Capture the cell that displays the provided text and extract its (x, y) central coordinate. 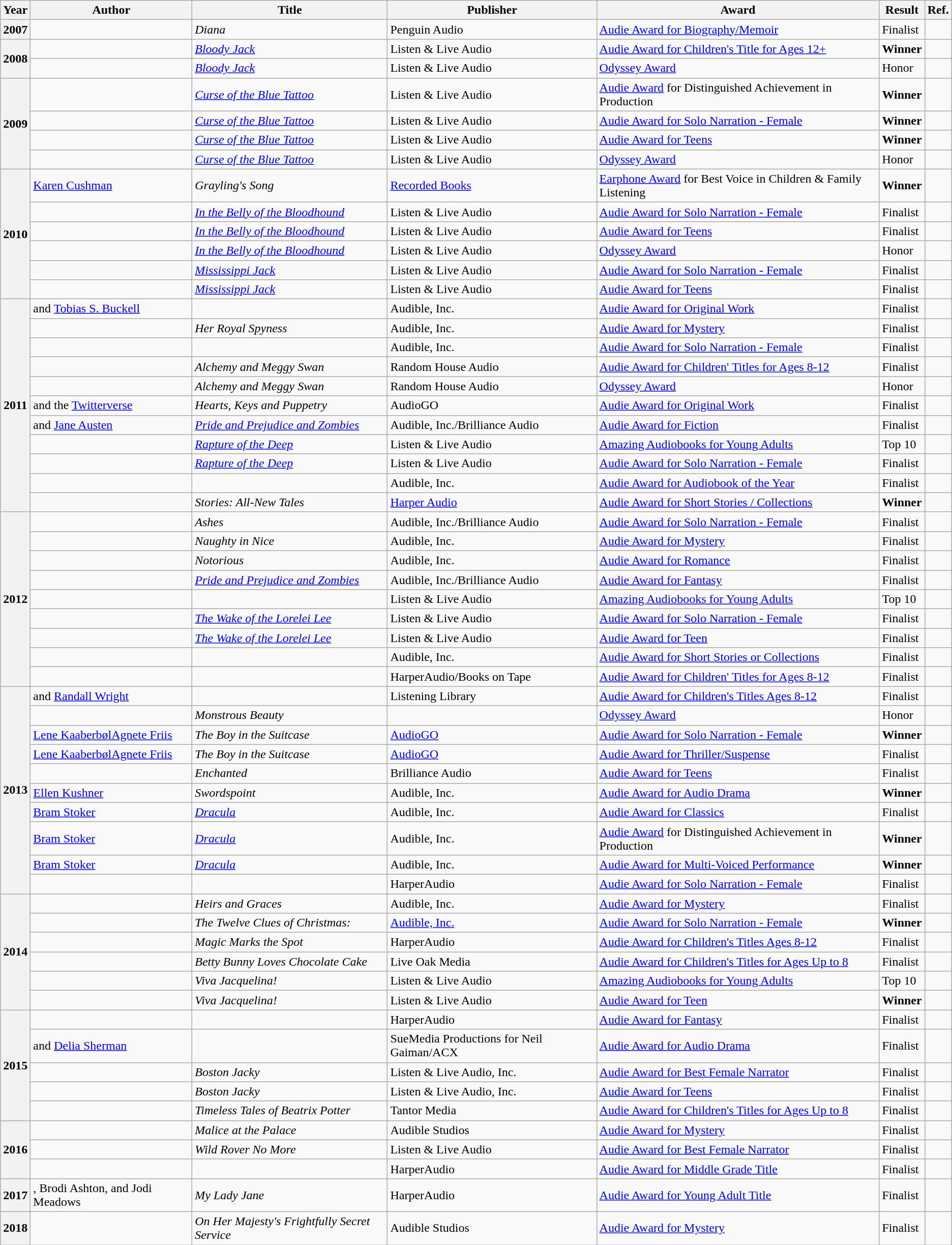
2009 (15, 123)
Swordspoint (290, 793)
Listening Library (492, 696)
Live Oak Media (492, 962)
Audie Award for Audiobook of the Year (738, 483)
2012 (15, 599)
2016 (15, 1149)
2017 (15, 1195)
2007 (15, 30)
2013 (15, 790)
and Delia Sherman (111, 1046)
Hearts, Keys and Puppetry (290, 406)
Naughty in Nice (290, 541)
Stories: All-New Tales (290, 502)
Her Royal Spyness (290, 328)
On Her Majesty's Frightfully Secret Service (290, 1228)
Notorious (290, 560)
2014 (15, 951)
Diana (290, 30)
Audie Award for Short Stories / Collections (738, 502)
Betty Bunny Loves Chocolate Cake (290, 962)
Heirs and Graces (290, 903)
2015 (15, 1065)
Ref. (938, 10)
Author (111, 10)
and Jane Austen (111, 425)
Malice at the Palace (290, 1130)
Monstrous Beauty (290, 715)
Title (290, 10)
Harper Audio (492, 502)
Year (15, 10)
SueMedia Productions for Neil Gaiman/ACX (492, 1046)
2008 (15, 59)
2010 (15, 234)
Ashes (290, 522)
Result (902, 10)
Publisher (492, 10)
Timeless Tales of Beatrix Potter (290, 1111)
Audie Award for Biography/Memoir (738, 30)
Penguin Audio (492, 30)
The Twelve Clues of Christmas: (290, 923)
Audie Award for Multi-Voiced Performance (738, 864)
and Tobias S. Buckell (111, 309)
Audie Award for Children's Title for Ages 12+ (738, 49)
Karen Cushman (111, 185)
Audie Award for Thriller/Suspense (738, 754)
Audie Award for Short Stories or Collections (738, 657)
My Lady Jane (290, 1195)
Wild Rover No More (290, 1149)
Enchanted (290, 773)
Award (738, 10)
Tantor Media (492, 1111)
, Brodi Ashton, and Jodi Meadows (111, 1195)
and the Twitterverse (111, 406)
HarperAudio/Books on Tape (492, 677)
Recorded Books (492, 185)
Magic Marks the Spot (290, 942)
Audie Award for Classics (738, 812)
Grayling's Song (290, 185)
Ellen Kushner (111, 793)
Earphone Award for Best Voice in Children & Family Listening (738, 185)
Audie Award for Young Adult Title (738, 1195)
and Randall Wright (111, 696)
Brilliance Audio (492, 773)
Audie Award for Romance (738, 560)
2011 (15, 406)
Audie Award for Middle Grade Title (738, 1169)
Audie Award for Fiction (738, 425)
2018 (15, 1228)
